From the cell containing the given text, extract its center point as (X, Y) coordinate. 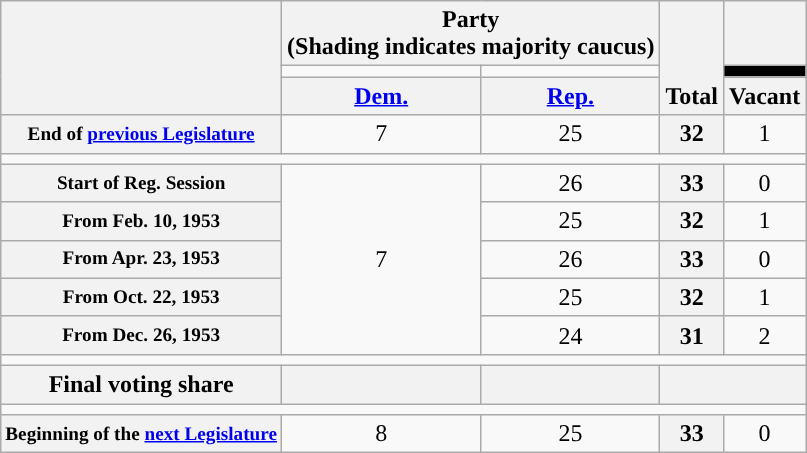
End of previous Legislature (142, 134)
24 (570, 335)
Dem. (382, 96)
8 (382, 434)
Vacant (764, 96)
Rep. (570, 96)
From Feb. 10, 1953 (142, 221)
Total (692, 58)
Beginning of the next Legislature (142, 434)
Start of Reg. Session (142, 183)
31 (692, 335)
From Oct. 22, 1953 (142, 297)
From Apr. 23, 1953 (142, 259)
Party (Shading indicates majority caucus) (471, 34)
From Dec. 26, 1953 (142, 335)
Final voting share (142, 384)
2 (764, 335)
